Capture the cell that displays the provided text and extract its [X, Y] central coordinate. 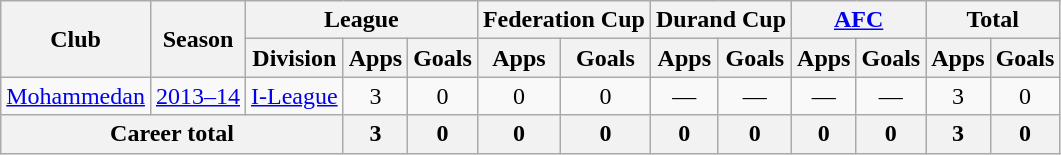
Division [295, 58]
Total [993, 20]
Career total [172, 134]
Mohammedan [76, 96]
AFC [859, 20]
Durand Cup [720, 20]
2013–14 [198, 96]
League [362, 20]
Season [198, 39]
Club [76, 39]
Federation Cup [564, 20]
I-League [295, 96]
